Return (X, Y) of the center of cell containing provided text 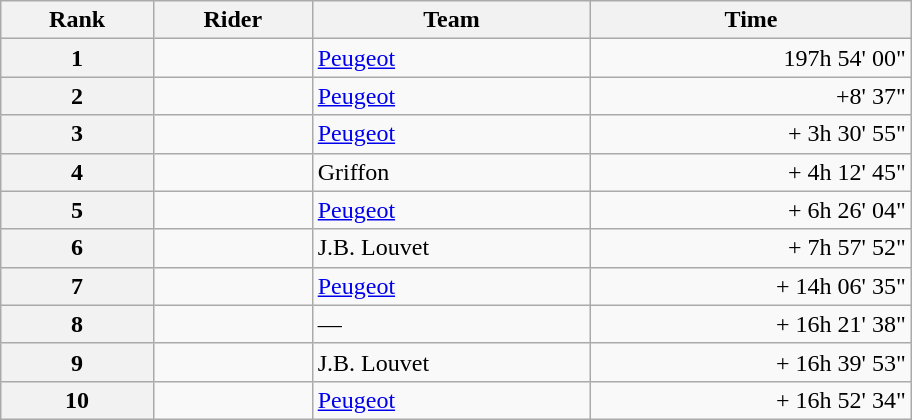
Griffon (452, 172)
+ 7h 57' 52" (751, 248)
+ 16h 21' 38" (751, 324)
+ 14h 06' 35" (751, 286)
+ 16h 39' 53" (751, 362)
+ 4h 12' 45" (751, 172)
Rider (232, 20)
9 (78, 362)
7 (78, 286)
5 (78, 210)
Time (751, 20)
+ 3h 30' 55" (751, 134)
+ 16h 52' 34" (751, 400)
8 (78, 324)
6 (78, 248)
+ 6h 26' 04" (751, 210)
— (452, 324)
197h 54' 00" (751, 58)
Team (452, 20)
1 (78, 58)
10 (78, 400)
Rank (78, 20)
3 (78, 134)
2 (78, 96)
4 (78, 172)
+8' 37" (751, 96)
